Identify which cell holds the provided text, then report its [X, Y] central coordinate. 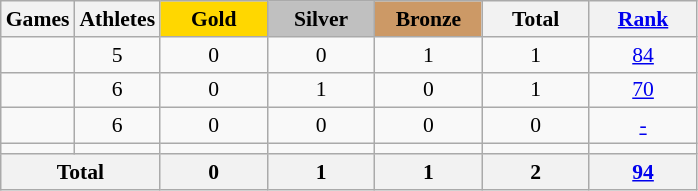
- [642, 126]
Games [38, 19]
2 [536, 172]
94 [642, 172]
Bronze [428, 19]
Rank [642, 19]
Gold [214, 19]
5 [117, 55]
Athletes [117, 19]
Silver [320, 19]
70 [642, 90]
84 [642, 55]
